Extract the (X, Y) coordinate from the center of the cell holding the provided text.  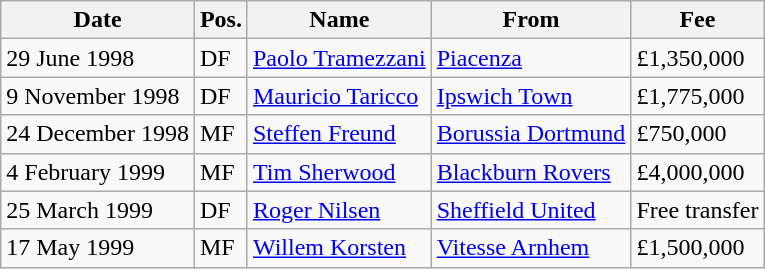
Roger Nilsen (339, 210)
Tim Sherwood (339, 172)
Sheffield United (531, 210)
Mauricio Taricco (339, 96)
25 March 1999 (98, 210)
Piacenza (531, 58)
Blackburn Rovers (531, 172)
29 June 1998 (98, 58)
Pos. (220, 20)
£4,000,000 (698, 172)
Fee (698, 20)
Name (339, 20)
9 November 1998 (98, 96)
Date (98, 20)
17 May 1999 (98, 248)
Steffen Freund (339, 134)
£1,500,000 (698, 248)
Borussia Dortmund (531, 134)
From (531, 20)
£1,350,000 (698, 58)
4 February 1999 (98, 172)
Free transfer (698, 210)
Willem Korsten (339, 248)
Vitesse Arnhem (531, 248)
Paolo Tramezzani (339, 58)
24 December 1998 (98, 134)
£750,000 (698, 134)
Ipswich Town (531, 96)
£1,775,000 (698, 96)
